Return (X, Y) of the center of cell containing provided text 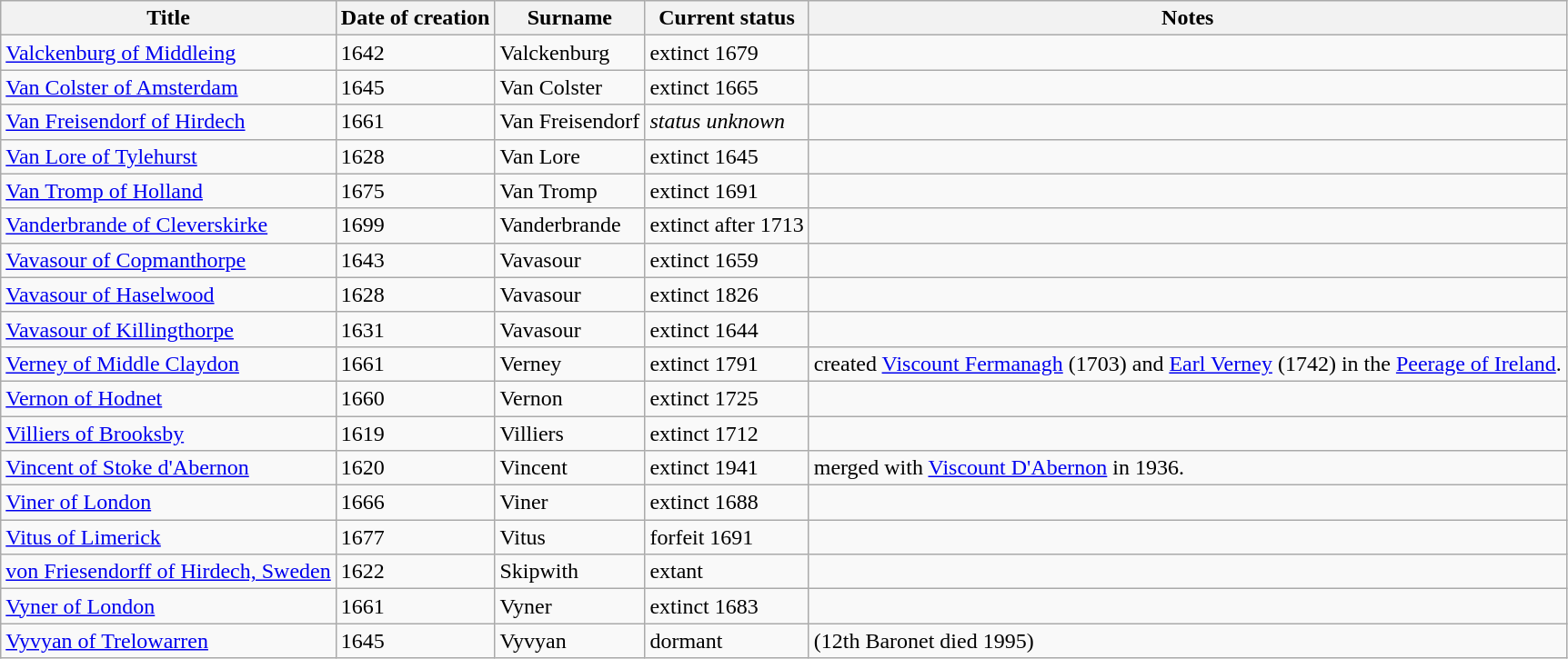
Van Freisendorf (569, 122)
Vitus (569, 537)
Vincent of Stoke d'Abernon (169, 468)
extinct 1645 (727, 156)
1699 (415, 225)
Viner (569, 503)
Van Tromp of Holland (169, 191)
(12th Baronet died 1995) (1188, 641)
Van Colster of Amsterdam (169, 87)
extinct 1665 (727, 87)
Viner of London (169, 503)
Vavasour of Haselwood (169, 295)
Vavasour of Copmanthorpe (169, 260)
Verney of Middle Claydon (169, 364)
merged with Viscount D'Abernon in 1936. (1188, 468)
1619 (415, 434)
1666 (415, 503)
status unknown (727, 122)
extant (727, 572)
1675 (415, 191)
Surname (569, 18)
Vyner of London (169, 606)
Valckenburg of Middleing (169, 53)
Vyvyan of Trelowarren (169, 641)
1677 (415, 537)
extinct 1791 (727, 364)
Vernon of Hodnet (169, 398)
Skipwith (569, 572)
Vanderbrande of Cleverskirke (169, 225)
extinct 1725 (727, 398)
Van Lore (569, 156)
Title (169, 18)
extinct 1691 (727, 191)
Date of creation (415, 18)
Vernon (569, 398)
extinct 1688 (727, 503)
Van Tromp (569, 191)
Vanderbrande (569, 225)
Villiers of Brooksby (169, 434)
1643 (415, 260)
Valckenburg (569, 53)
1622 (415, 572)
1631 (415, 329)
Vyvyan (569, 641)
extinct 1679 (727, 53)
Vyner (569, 606)
Current status (727, 18)
extinct 1683 (727, 606)
Van Colster (569, 87)
extinct 1712 (727, 434)
Van Lore of Tylehurst (169, 156)
Vitus of Limerick (169, 537)
Notes (1188, 18)
Van Freisendorf of Hirdech (169, 122)
extinct after 1713 (727, 225)
extinct 1659 (727, 260)
Vincent (569, 468)
1642 (415, 53)
extinct 1826 (727, 295)
Villiers (569, 434)
Verney (569, 364)
extinct 1941 (727, 468)
extinct 1644 (727, 329)
von Friesendorff of Hirdech, Sweden (169, 572)
1660 (415, 398)
dormant (727, 641)
1620 (415, 468)
forfeit 1691 (727, 537)
created Viscount Fermanagh (1703) and Earl Verney (1742) in the Peerage of Ireland. (1188, 364)
Vavasour of Killingthorpe (169, 329)
